Output the (X, Y) coordinate of the center of the cell containing the given text.  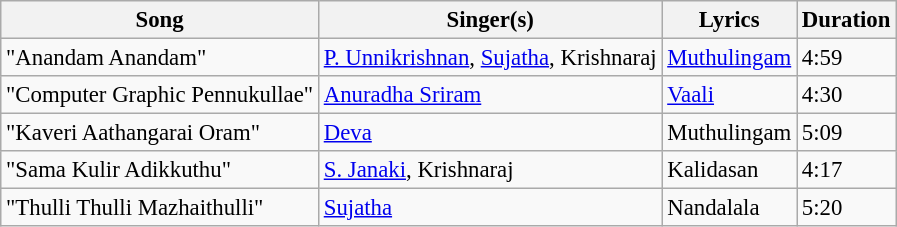
"Thulli Thulli Mazhaithulli" (160, 208)
Anuradha Sriram (490, 95)
"Kaveri Aathangarai Oram" (160, 133)
Vaali (730, 95)
"Computer Graphic Pennukullae" (160, 95)
"Sama Kulir Adikkuthu" (160, 170)
4:30 (846, 95)
Deva (490, 133)
4:17 (846, 170)
Duration (846, 20)
Sujatha (490, 208)
4:59 (846, 58)
P. Unnikrishnan, Sujatha, Krishnaraj (490, 58)
Singer(s) (490, 20)
"Anandam Anandam" (160, 58)
5:20 (846, 208)
Lyrics (730, 20)
Song (160, 20)
S. Janaki, Krishnaraj (490, 170)
5:09 (846, 133)
Kalidasan (730, 170)
Nandalala (730, 208)
